Identify which cell holds the provided text, then report its [x, y] central coordinate. 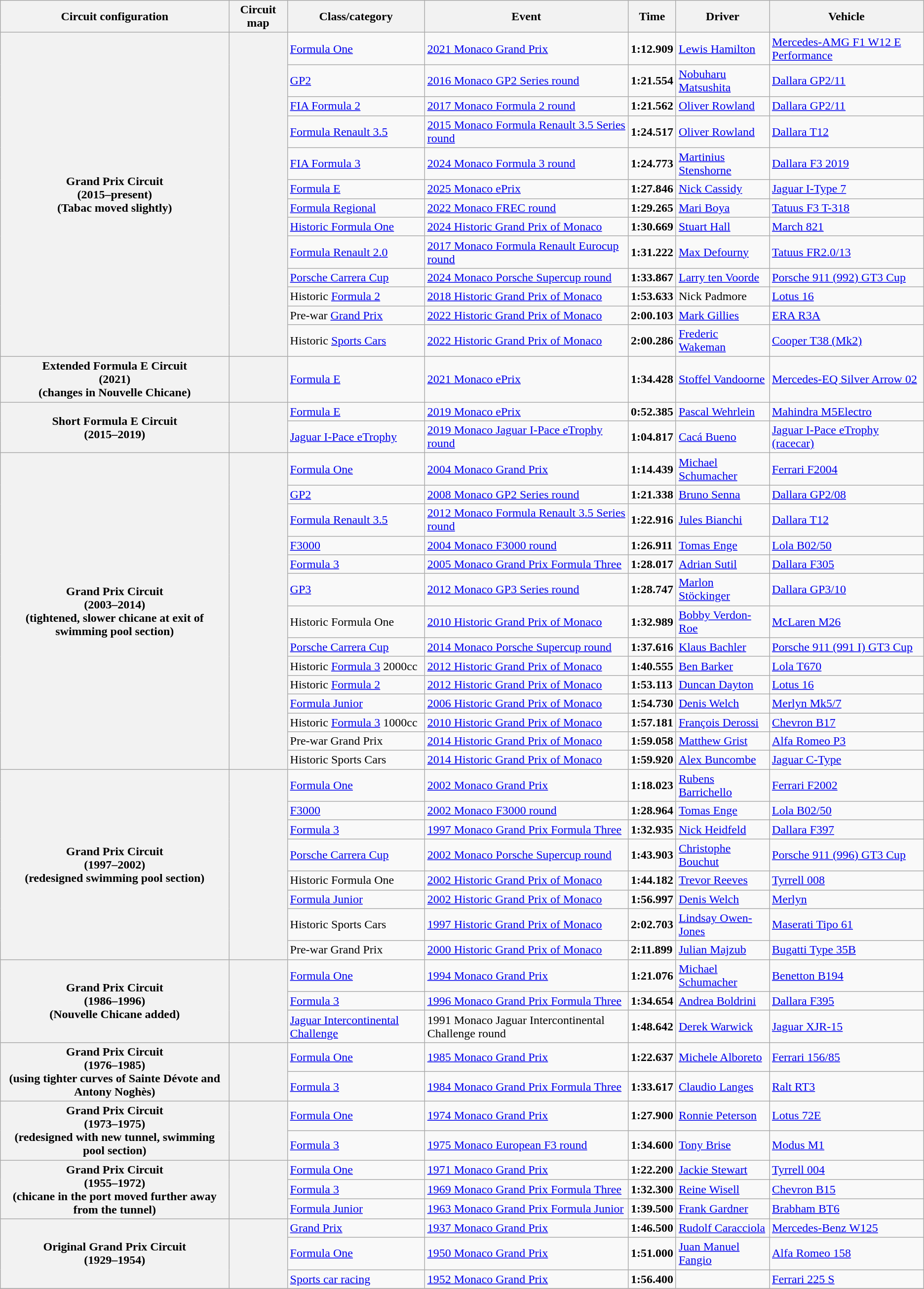
Christophe Bouchut [723, 855]
FIA Formula 2 [356, 106]
Ferrari F2002 [846, 786]
1:34.654 [652, 1001]
Ronnie Peterson [723, 1116]
Stoffel Vandoorne [723, 379]
1:04.817 [652, 437]
1950 Monaco Grand Prix [526, 1253]
Bruno Senna [723, 494]
Larry ten Voorde [723, 277]
Merlyn [846, 899]
1:26.911 [652, 545]
2017 Monaco Formula 2 round [526, 106]
Modus M1 [846, 1145]
1:56.997 [652, 899]
Event [526, 17]
1:44.182 [652, 880]
2022 Monaco FREC round [526, 208]
1985 Monaco Grand Prix [526, 1057]
Time [652, 17]
Pascal Wehrlein [723, 412]
Dallara F3 2019 [846, 164]
Historic Formula 3 2000cc [356, 666]
Adrian Sutil [723, 564]
Grand Prix Circuit(1986–1996)(Nouvelle Chicane added) [115, 1001]
0:52.385 [652, 412]
1:30.669 [652, 227]
Jaguar I-Pace eTrophy (racecar) [846, 437]
1:32.935 [652, 830]
Grand Prix Circuit(2003–2014)(tightened, slower chicane at exit of swimming pool section) [115, 611]
Grand Prix Circuit(1997–2002)(redesigned swimming pool section) [115, 865]
Rubens Barrichello [723, 786]
1:39.500 [652, 1209]
ERA R3A [846, 315]
GP3 [356, 589]
Jackie Stewart [723, 1170]
1:24.517 [652, 131]
Mercedes-Benz W125 [846, 1228]
1997 Historic Grand Prix of Monaco [526, 925]
Stuart Hall [723, 227]
1:54.730 [652, 703]
Lola T670 [846, 666]
Max Defourny [723, 252]
Lewis Hamilton [723, 48]
Nick Cassidy [723, 189]
1974 Monaco Grand Prix [526, 1116]
Alfa Romeo 158 [846, 1253]
2017 Monaco Formula Renault Eurocup round [526, 252]
1952 Monaco Grand Prix [526, 1279]
1:43.903 [652, 855]
Klaus Bachler [723, 647]
1:33.617 [652, 1087]
Porsche 911 (991 I) GT3 Cup [846, 647]
2:11.899 [652, 950]
Jules Bianchi [723, 520]
Sports car racing [356, 1279]
Derek Warwick [723, 1026]
Tyrrell 008 [846, 880]
Mercedes-AMG F1 W12 E Performance [846, 48]
1:40.555 [652, 666]
2005 Monaco Grand Prix Formula Three [526, 564]
Tyrrell 004 [846, 1170]
Chevron B17 [846, 722]
2:00.103 [652, 315]
Ferrari 225 S [846, 1279]
Dallara F397 [846, 830]
1:56.400 [652, 1279]
Jaguar I-Pace eTrophy [356, 437]
Benetton B194 [846, 975]
2021 Monaco Grand Prix [526, 48]
Ferrari 156/85 [846, 1057]
1:46.500 [652, 1228]
Grand Prix [356, 1228]
Cacá Bueno [723, 437]
Grand Prix Circuit(1973–1975)(redesigned with new tunnel, swimming pool section) [115, 1130]
Frederic Wakeman [723, 341]
Jaguar I-Type 7 [846, 189]
1:34.428 [652, 379]
Martinius Stenshorne [723, 164]
2024 Historic Grand Prix of Monaco [526, 227]
Lindsay Owen-Jones [723, 925]
Cooper T38 (Mk2) [846, 341]
1:29.265 [652, 208]
1:21.076 [652, 975]
Nobuharu Matsushita [723, 81]
Mark Gillies [723, 315]
2002 Monaco Porsche Supercup round [526, 855]
1:32.989 [652, 622]
Tony Brise [723, 1145]
2002 Monaco F3000 round [526, 811]
Mari Boya [723, 208]
Alfa Romeo P3 [846, 741]
Ferrari F2004 [846, 469]
Grand Prix Circuit(1955–1972)(chicane in the port moved further away from the tunnel) [115, 1189]
1997 Monaco Grand Prix Formula Three [526, 830]
Alex Buncombe [723, 760]
1996 Monaco Grand Prix Formula Three [526, 1001]
1:31.222 [652, 252]
1:59.058 [652, 741]
Grand Prix Circuit(1976–1985)(using tighter curves of Sainte Dévote and Antony Noghès) [115, 1072]
Porsche 911 (996) GT3 Cup [846, 855]
1:28.964 [652, 811]
Circuit map [258, 17]
1963 Monaco Grand Prix Formula Junior [526, 1209]
Mahindra M5Electro [846, 412]
2024 Monaco Formula 3 round [526, 164]
2019 Monaco Jaguar I-Pace eTrophy round [526, 437]
Jaguar C-Type [846, 760]
Grand Prix Circuit(2015–present)(Tabac moved slightly) [115, 194]
Bobby Verdon-Roe [723, 622]
1:21.338 [652, 494]
Julian Majzub [723, 950]
1969 Monaco Grand Prix Formula Three [526, 1189]
Tatuus F3 T-318 [846, 208]
1:53.633 [652, 296]
Ralt RT3 [846, 1087]
1984 Monaco Grand Prix Formula Three [526, 1087]
Mercedes-EQ Silver Arrow 02 [846, 379]
1:22.916 [652, 520]
1:59.920 [652, 760]
Brabham BT6 [846, 1209]
Historic Formula 3 1000cc [356, 722]
Rudolf Caracciola [723, 1228]
2004 Monaco Grand Prix [526, 469]
Juan Manuel Fangio [723, 1253]
Ben Barker [723, 666]
2012 Monaco GP3 Series round [526, 589]
Circuit configuration [115, 17]
Short Formula E Circuit(2015–2019) [115, 427]
1:48.642 [652, 1026]
2016 Monaco GP2 Series round [526, 81]
2025 Monaco ePrix [526, 189]
Marlon Stöckinger [723, 589]
Class/category [356, 17]
Tatuus FR2.0/13 [846, 252]
2014 Monaco Porsche Supercup round [526, 647]
1:33.867 [652, 277]
Extended Formula E Circuit(2021)(changes in Nouvelle Chicane) [115, 379]
Michele Alboreto [723, 1057]
1:22.637 [652, 1057]
1971 Monaco Grand Prix [526, 1170]
Formula Renault 2.0 [356, 252]
Matthew Grist [723, 741]
1:21.554 [652, 81]
Maserati Tipo 61 [846, 925]
Chevron B15 [846, 1189]
1991 Monaco Jaguar Intercontinental Challenge round [526, 1026]
2002 Monaco Grand Prix [526, 786]
1:24.773 [652, 164]
1:57.181 [652, 722]
1:22.200 [652, 1170]
Original Grand Prix Circuit(1929–1954) [115, 1253]
François Derossi [723, 722]
1:21.562 [652, 106]
1:12.909 [652, 48]
1:27.846 [652, 189]
1:34.600 [652, 1145]
Vehicle [846, 17]
2021 Monaco ePrix [526, 379]
Dallara F395 [846, 1001]
1:28.747 [652, 589]
Lotus 72E [846, 1116]
1:28.017 [652, 564]
1:18.023 [652, 786]
Dallara F305 [846, 564]
2008 Monaco GP2 Series round [526, 494]
Andrea Boldrini [723, 1001]
1:32.300 [652, 1189]
1:51.000 [652, 1253]
McLaren M26 [846, 622]
1937 Monaco Grand Prix [526, 1228]
Dallara GP2/08 [846, 494]
FIA Formula 3 [356, 164]
2015 Monaco Formula Renault 3.5 Series round [526, 131]
March 821 [846, 227]
2019 Monaco ePrix [526, 412]
Reine Wisell [723, 1189]
1:14.439 [652, 469]
1975 Monaco European F3 round [526, 1145]
Jaguar XJR-15 [846, 1026]
Nick Heidfeld [723, 830]
2004 Monaco F3000 round [526, 545]
2024 Monaco Porsche Supercup round [526, 277]
Dallara GP3/10 [846, 589]
Nick Padmore [723, 296]
2006 Historic Grand Prix of Monaco [526, 703]
2:00.286 [652, 341]
1:27.900 [652, 1116]
Trevor Reeves [723, 880]
Frank Gardner [723, 1209]
2018 Historic Grand Prix of Monaco [526, 296]
Duncan Dayton [723, 684]
Bugatti Type 35B [846, 950]
2012 Monaco Formula Renault 3.5 Series round [526, 520]
2:02.703 [652, 925]
1:53.113 [652, 684]
Formula Regional [356, 208]
Claudio Langes [723, 1087]
Jaguar Intercontinental Challenge [356, 1026]
1994 Monaco Grand Prix [526, 975]
2000 Historic Grand Prix of Monaco [526, 950]
Merlyn Mk5/7 [846, 703]
Driver [723, 17]
1:37.616 [652, 647]
Porsche 911 (992) GT3 Cup [846, 277]
